Output the [x, y] coordinate of the center of the cell containing the given text.  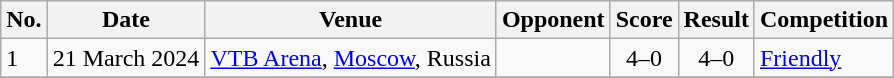
Venue [350, 20]
Opponent [553, 20]
Date [126, 20]
VTB Arena, Moscow, Russia [350, 58]
No. [24, 20]
Result [716, 20]
Competition [824, 20]
Friendly [824, 58]
Score [644, 20]
1 [24, 58]
21 March 2024 [126, 58]
